Determine the (x, y) coordinate at the center of the cell enclosing the given text.  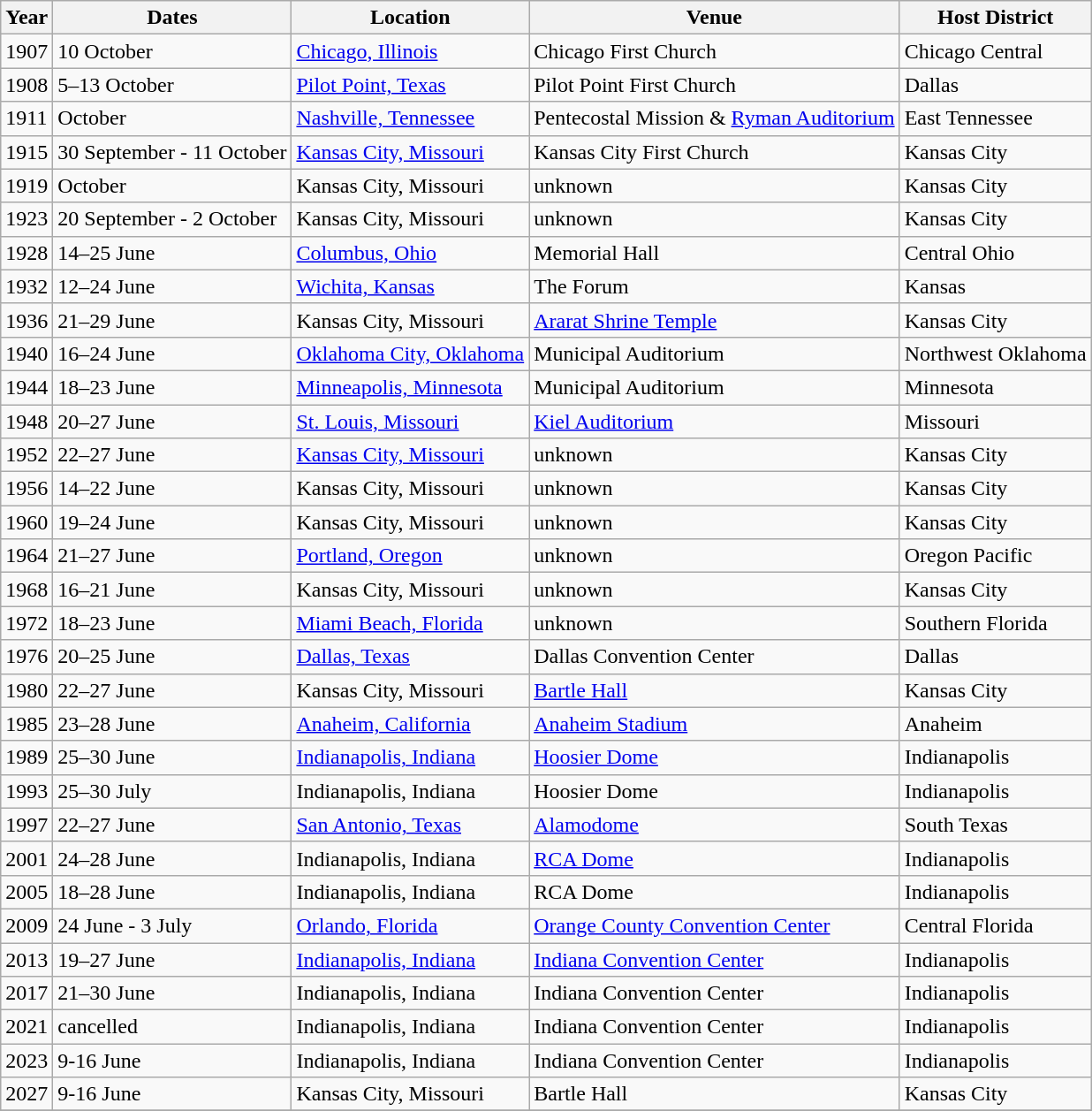
1968 (27, 590)
Miami Beach, Florida (410, 623)
1940 (27, 354)
Anaheim, California (410, 724)
1980 (27, 690)
Alamodome (714, 825)
21–30 June (172, 993)
1948 (27, 422)
1989 (27, 757)
Kansas (995, 286)
Orange County Convention Center (714, 925)
Kiel Auditorium (714, 422)
1972 (27, 623)
2023 (27, 1061)
Venue (714, 18)
1956 (27, 489)
14–25 June (172, 253)
Anaheim (995, 724)
1932 (27, 286)
20–27 June (172, 422)
2017 (27, 993)
2009 (27, 925)
1976 (27, 657)
25–30 June (172, 757)
Location (410, 18)
Anaheim Stadium (714, 724)
Pentecostal Mission & Ryman Auditorium (714, 118)
1985 (27, 724)
1919 (27, 186)
24–28 June (172, 858)
20 September - 2 October (172, 219)
Dates (172, 18)
2001 (27, 858)
21–29 June (172, 320)
Southern Florida (995, 623)
Memorial Hall (714, 253)
1993 (27, 791)
Columbus, Ohio (410, 253)
5–13 October (172, 85)
1997 (27, 825)
19–24 June (172, 522)
24 June - 3 July (172, 925)
20–25 June (172, 657)
Host District (995, 18)
Oklahoma City, Oklahoma (410, 354)
25–30 July (172, 791)
1944 (27, 387)
2021 (27, 1027)
St. Louis, Missouri (410, 422)
Oregon Pacific (995, 556)
1907 (27, 51)
cancelled (172, 1027)
Dallas, Texas (410, 657)
1911 (27, 118)
Dallas Convention Center (714, 657)
Chicago First Church (714, 51)
Nashville, Tennessee (410, 118)
Kansas City First Church (714, 152)
1952 (27, 455)
1964 (27, 556)
14–22 June (172, 489)
The Forum (714, 286)
23–28 June (172, 724)
1960 (27, 522)
16–21 June (172, 590)
12–24 June (172, 286)
Northwest Oklahoma (995, 354)
Central Florida (995, 925)
1936 (27, 320)
2005 (27, 892)
San Antonio, Texas (410, 825)
East Tennessee (995, 118)
Minnesota (995, 387)
Chicago, Illinois (410, 51)
Pilot Point First Church (714, 85)
Pilot Point, Texas (410, 85)
Wichita, Kansas (410, 286)
Chicago Central (995, 51)
30 September - 11 October (172, 152)
16–24 June (172, 354)
1908 (27, 85)
21–27 June (172, 556)
Orlando, Florida (410, 925)
Ararat Shrine Temple (714, 320)
Central Ohio (995, 253)
10 October (172, 51)
2013 (27, 959)
1928 (27, 253)
1923 (27, 219)
Portland, Oregon (410, 556)
19–27 June (172, 959)
2027 (27, 1094)
Missouri (995, 422)
18–28 June (172, 892)
Minneapolis, Minnesota (410, 387)
South Texas (995, 825)
1915 (27, 152)
Year (27, 18)
